Output the (x, y) coordinate of the center of the cell containing the given text.  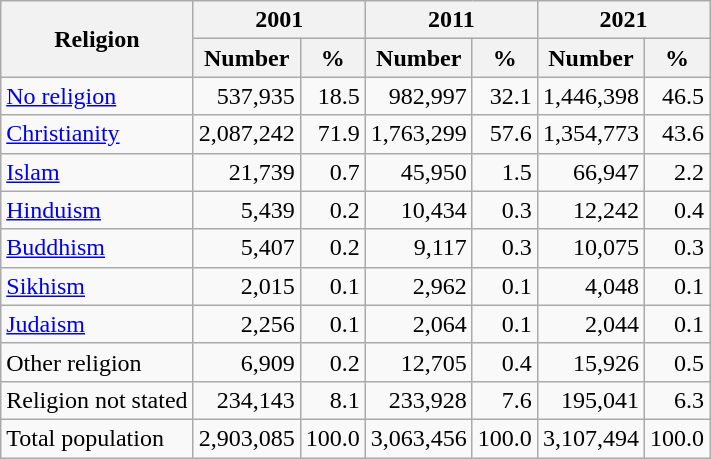
233,928 (418, 400)
43.6 (676, 134)
2021 (623, 20)
Buddhism (97, 248)
4,048 (590, 286)
1,446,398 (590, 96)
1,763,299 (418, 134)
2,962 (418, 286)
0.7 (332, 172)
71.9 (332, 134)
Religion (97, 39)
2,087,242 (246, 134)
2,903,085 (246, 438)
15,926 (590, 362)
5,407 (246, 248)
2,064 (418, 324)
66,947 (590, 172)
21,739 (246, 172)
46.5 (676, 96)
537,935 (246, 96)
57.6 (504, 134)
1,354,773 (590, 134)
234,143 (246, 400)
6.3 (676, 400)
0.5 (676, 362)
Sikhism (97, 286)
8.1 (332, 400)
10,075 (590, 248)
7.6 (504, 400)
1.5 (504, 172)
Islam (97, 172)
Hinduism (97, 210)
Religion not stated (97, 400)
195,041 (590, 400)
2,015 (246, 286)
2001 (279, 20)
2,256 (246, 324)
3,107,494 (590, 438)
10,434 (418, 210)
9,117 (418, 248)
6,909 (246, 362)
45,950 (418, 172)
12,705 (418, 362)
32.1 (504, 96)
3,063,456 (418, 438)
Judaism (97, 324)
12,242 (590, 210)
982,997 (418, 96)
5,439 (246, 210)
2.2 (676, 172)
18.5 (332, 96)
Christianity (97, 134)
Other religion (97, 362)
Total population (97, 438)
2,044 (590, 324)
2011 (451, 20)
No religion (97, 96)
